From the cell containing the given text, extract its center point as [X, Y] coordinate. 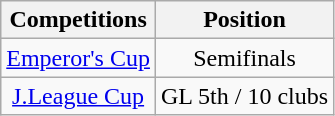
Semifinals [244, 58]
GL 5th / 10 clubs [244, 96]
J.League Cup [78, 96]
Emperor's Cup [78, 58]
Position [244, 20]
Competitions [78, 20]
